Identify which cell holds the provided text, then report its [X, Y] central coordinate. 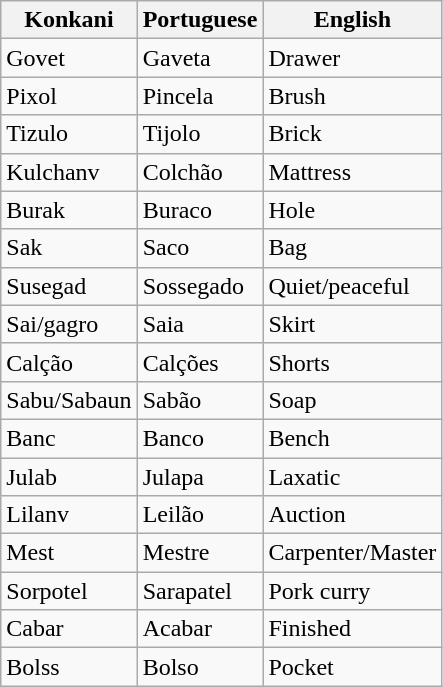
Brick [352, 134]
Acabar [200, 629]
Saia [200, 324]
Buraco [200, 210]
Julab [69, 477]
Carpenter/Master [352, 553]
Susegad [69, 286]
Mattress [352, 172]
Sabu/Sabaun [69, 400]
Sak [69, 248]
Pocket [352, 667]
Pincela [200, 96]
Drawer [352, 58]
Julapa [200, 477]
Konkani [69, 20]
Banco [200, 438]
Pixol [69, 96]
Auction [352, 515]
Calção [69, 362]
Calções [200, 362]
Hole [352, 210]
Govet [69, 58]
Colchão [200, 172]
Gaveta [200, 58]
Pork curry [352, 591]
Lilanv [69, 515]
Bench [352, 438]
Leilão [200, 515]
Sossegado [200, 286]
Mest [69, 553]
Soap [352, 400]
Sai/gagro [69, 324]
Sorpotel [69, 591]
Tijolo [200, 134]
English [352, 20]
Laxatic [352, 477]
Portuguese [200, 20]
Mestre [200, 553]
Kulchanv [69, 172]
Sarapatel [200, 591]
Skirt [352, 324]
Quiet/peaceful [352, 286]
Sabão [200, 400]
Cabar [69, 629]
Bag [352, 248]
Banc [69, 438]
Finished [352, 629]
Saco [200, 248]
Burak [69, 210]
Tizulo [69, 134]
Bolso [200, 667]
Shorts [352, 362]
Brush [352, 96]
Bolss [69, 667]
